For the text-containing cell, return its midpoint in (X, Y) coordinate format. 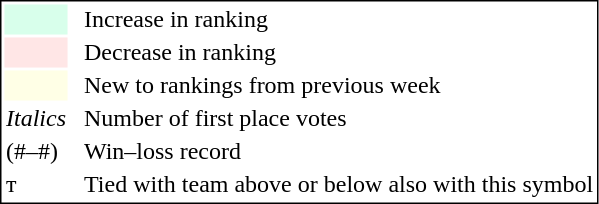
т (36, 185)
Decrease in ranking (338, 53)
Win–loss record (338, 151)
Increase in ranking (338, 19)
New to rankings from previous week (338, 85)
Number of first place votes (338, 119)
(#–#) (36, 151)
Italics (36, 119)
Tied with team above or below also with this symbol (338, 185)
